Provide the [x, y] coordinate of the cell's center where the given text is located.  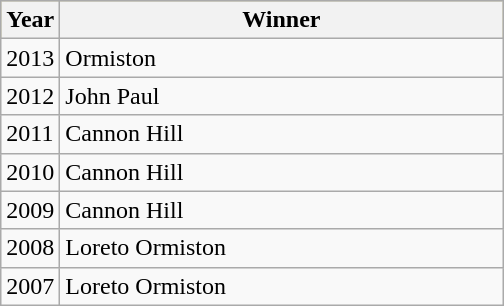
2009 [30, 210]
Year [30, 20]
John Paul [282, 96]
Ormiston [282, 58]
2007 [30, 286]
2010 [30, 172]
2011 [30, 134]
2008 [30, 248]
Winner [282, 20]
2013 [30, 58]
2012 [30, 96]
